Scan for the cell matching the given text and deliver its (x, y) coordinate at center. 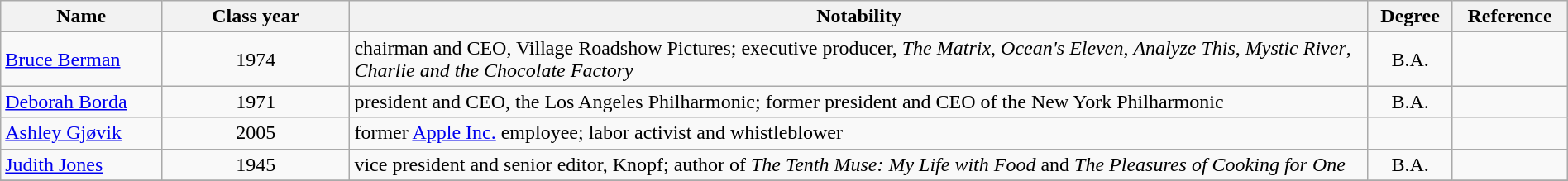
1945 (256, 164)
Name (81, 17)
Class year (256, 17)
Deborah Borda (81, 102)
1974 (256, 60)
Ashley Gjøvik (81, 133)
2005 (256, 133)
Degree (1410, 17)
former Apple Inc. employee; labor activist and whistleblower (858, 133)
president and CEO, the Los Angeles Philharmonic; former president and CEO of the New York Philharmonic (858, 102)
Notability (858, 17)
Judith Jones (81, 164)
Reference (1510, 17)
1971 (256, 102)
Bruce Berman (81, 60)
vice president and senior editor, Knopf; author of The Tenth Muse: My Life with Food and The Pleasures of Cooking for One (858, 164)
